Scan for the cell matching the given text and deliver its (X, Y) coordinate at center. 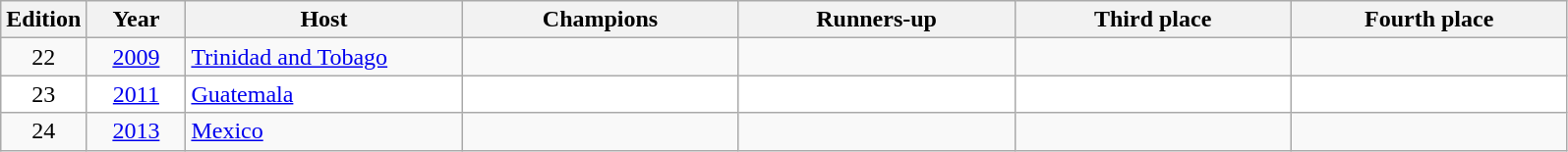
Year (136, 20)
2009 (136, 57)
Champions (600, 20)
Guatemala (324, 94)
22 (43, 57)
23 (43, 94)
Runners-up (877, 20)
Edition (43, 20)
Mexico (324, 131)
Host (324, 20)
2011 (136, 94)
Trinidad and Tobago (324, 57)
2013 (136, 131)
Fourth place (1429, 20)
24 (43, 131)
Third place (1152, 20)
